Pinpoint the cell where the given text exists, returning its (x, y) midpoint coordinate. 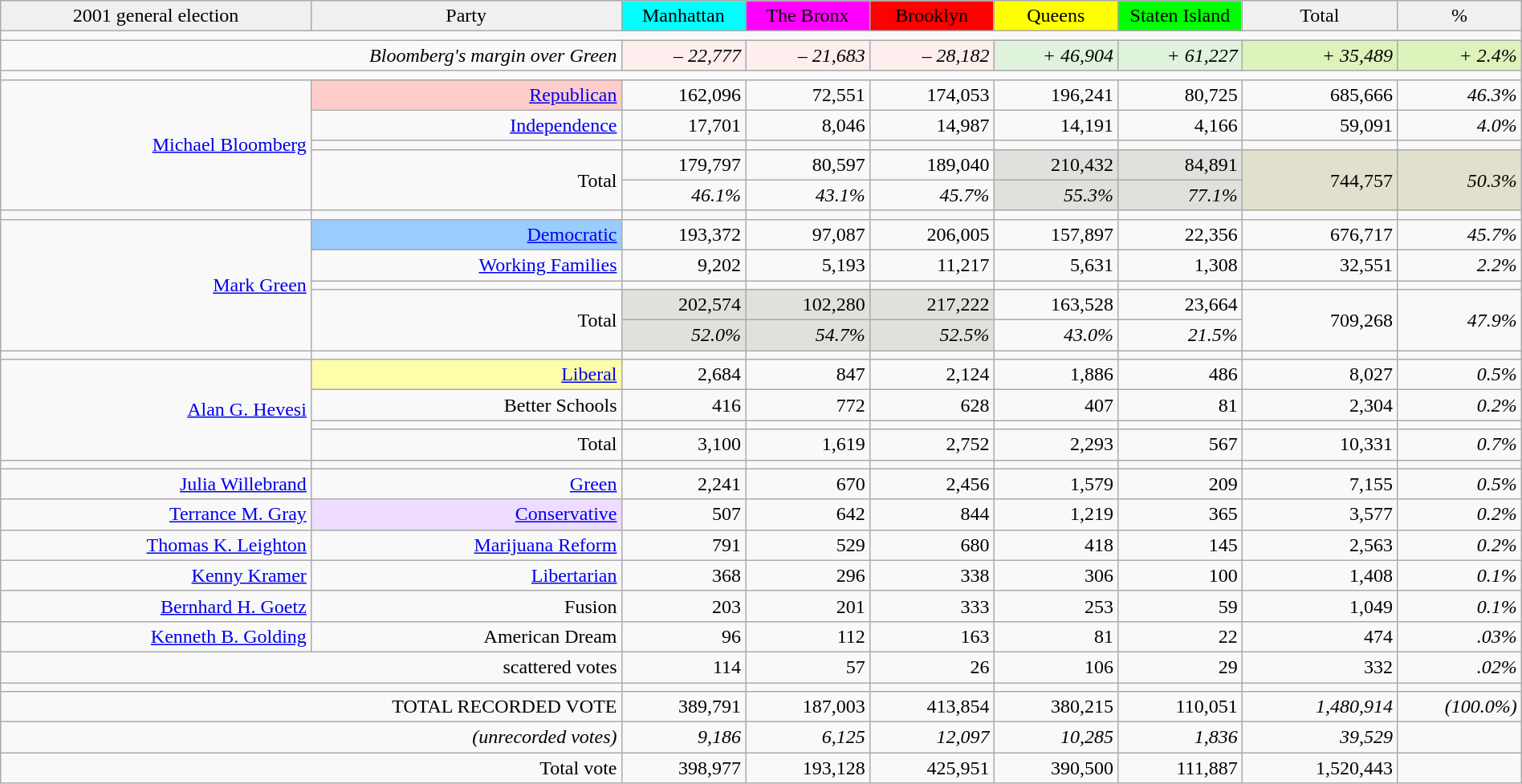
179,797 (684, 165)
Mark Green (156, 284)
102,280 (808, 305)
Brooklyn (931, 16)
398,977 (684, 768)
390,500 (1056, 768)
Working Families (466, 265)
50.3% (1459, 180)
1,408 (1320, 575)
3,577 (1320, 514)
1,520,443 (1320, 768)
296 (808, 575)
72,551 (808, 95)
23,664 (1180, 305)
507 (684, 514)
389,791 (684, 707)
32,551 (1320, 265)
80,725 (1180, 95)
Marijuana Reform (466, 545)
338 (931, 575)
77.1% (1180, 195)
9,202 (684, 265)
54.7% (808, 335)
110,051 (1180, 707)
1,836 (1180, 737)
TOTAL RECORDED VOTE (311, 707)
2,752 (931, 445)
4,166 (1180, 125)
Bernhard H. Goetz (156, 606)
59 (1180, 606)
46.1% (684, 195)
163,528 (1056, 305)
Party (466, 16)
201 (808, 606)
Liberal (466, 375)
.02% (1459, 667)
Kenny Kramer (156, 575)
14,191 (1056, 125)
709,268 (1320, 320)
5,631 (1056, 265)
Manhattan (684, 16)
1,886 (1056, 375)
+ 2.4% (1459, 55)
10,285 (1056, 737)
Alan G. Hevesi (156, 409)
10,331 (1320, 445)
96 (684, 636)
425,951 (931, 768)
97,087 (808, 234)
8,046 (808, 125)
157,897 (1056, 234)
+ 46,904 (1056, 55)
844 (931, 514)
407 (1056, 405)
(100.0%) (1459, 707)
14,987 (931, 125)
193,128 (808, 768)
100 (1180, 575)
306 (1056, 575)
26 (931, 667)
474 (1320, 636)
193,372 (684, 234)
567 (1180, 445)
791 (684, 545)
.03% (1459, 636)
scattered votes (311, 667)
Julia Willebrand (156, 484)
1,308 (1180, 265)
Bloomberg's margin over Green (311, 55)
162,096 (684, 95)
1,480,914 (1320, 707)
Libertarian (466, 575)
1,579 (1056, 484)
2,456 (931, 484)
Conservative (466, 514)
145 (1180, 545)
39,529 (1320, 737)
642 (808, 514)
43.1% (808, 195)
380,215 (1056, 707)
174,053 (931, 95)
American Dream (466, 636)
46.3% (1459, 95)
Fusion (466, 606)
22,356 (1180, 234)
670 (808, 484)
1,219 (1056, 514)
Michael Bloomberg (156, 144)
2,304 (1320, 405)
209 (1180, 484)
22 (1180, 636)
685,666 (1320, 95)
2,241 (684, 484)
59,091 (1320, 125)
196,241 (1056, 95)
2.2% (1459, 265)
2,124 (931, 375)
368 (684, 575)
206,005 (931, 234)
8,027 (1320, 375)
29 (1180, 667)
189,040 (931, 165)
847 (808, 375)
0.7% (1459, 445)
413,854 (931, 707)
+ 35,489 (1320, 55)
% (1459, 16)
80,597 (808, 165)
1,619 (808, 445)
12,097 (931, 737)
57 (808, 667)
Democratic (466, 234)
The Bronx (808, 16)
43.0% (1056, 335)
21.5% (1180, 335)
7,155 (1320, 484)
6,125 (808, 737)
52.5% (931, 335)
1,049 (1320, 606)
11,217 (931, 265)
Queens (1056, 16)
Thomas K. Leighton (156, 545)
2,563 (1320, 545)
106 (1056, 667)
52.0% (684, 335)
3,100 (684, 445)
187,003 (808, 707)
2,293 (1056, 445)
416 (684, 405)
365 (1180, 514)
332 (1320, 667)
333 (931, 606)
418 (1056, 545)
– 22,777 (684, 55)
772 (808, 405)
Republican (466, 95)
210,432 (1056, 165)
744,757 (1320, 180)
4.0% (1459, 125)
217,222 (931, 305)
Independence (466, 125)
47.9% (1459, 320)
Total vote (311, 768)
203 (684, 606)
676,717 (1320, 234)
112 (808, 636)
– 28,182 (931, 55)
Green (466, 484)
Kenneth B. Golding (156, 636)
– 21,683 (808, 55)
2,684 (684, 375)
55.3% (1056, 195)
114 (684, 667)
253 (1056, 606)
Better Schools (466, 405)
529 (808, 545)
84,891 (1180, 165)
Staten Island (1180, 16)
486 (1180, 375)
202,574 (684, 305)
Terrance M. Gray (156, 514)
+ 61,227 (1180, 55)
680 (931, 545)
17,701 (684, 125)
(unrecorded votes) (311, 737)
5,193 (808, 265)
628 (931, 405)
9,186 (684, 737)
111,887 (1180, 768)
2001 general election (156, 16)
163 (931, 636)
